Extract the [X, Y] coordinate from the center of the cell holding the provided text.  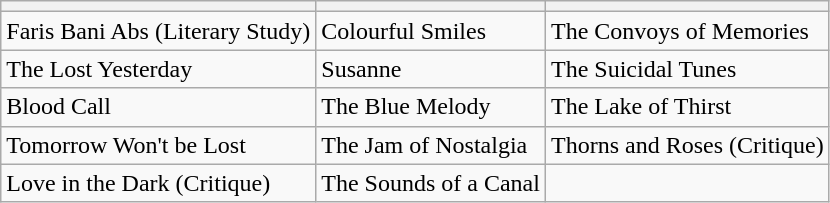
Susanne [431, 69]
The Jam of Nostalgia [431, 145]
Thorns and Roses (Critique) [687, 145]
Colourful Smiles [431, 31]
The Blue Melody [431, 107]
The Suicidal Tunes [687, 69]
Blood Call [158, 107]
Faris Bani Abs (Literary Study) [158, 31]
Tomorrow Won't be Lost [158, 145]
Love in the Dark (Critique) [158, 183]
The Lost Yesterday [158, 69]
The Convoys of Memories [687, 31]
The Lake of Thirst [687, 107]
The Sounds of a Canal [431, 183]
